Provide the (x, y) coordinate of the cell's center where the given text is located.  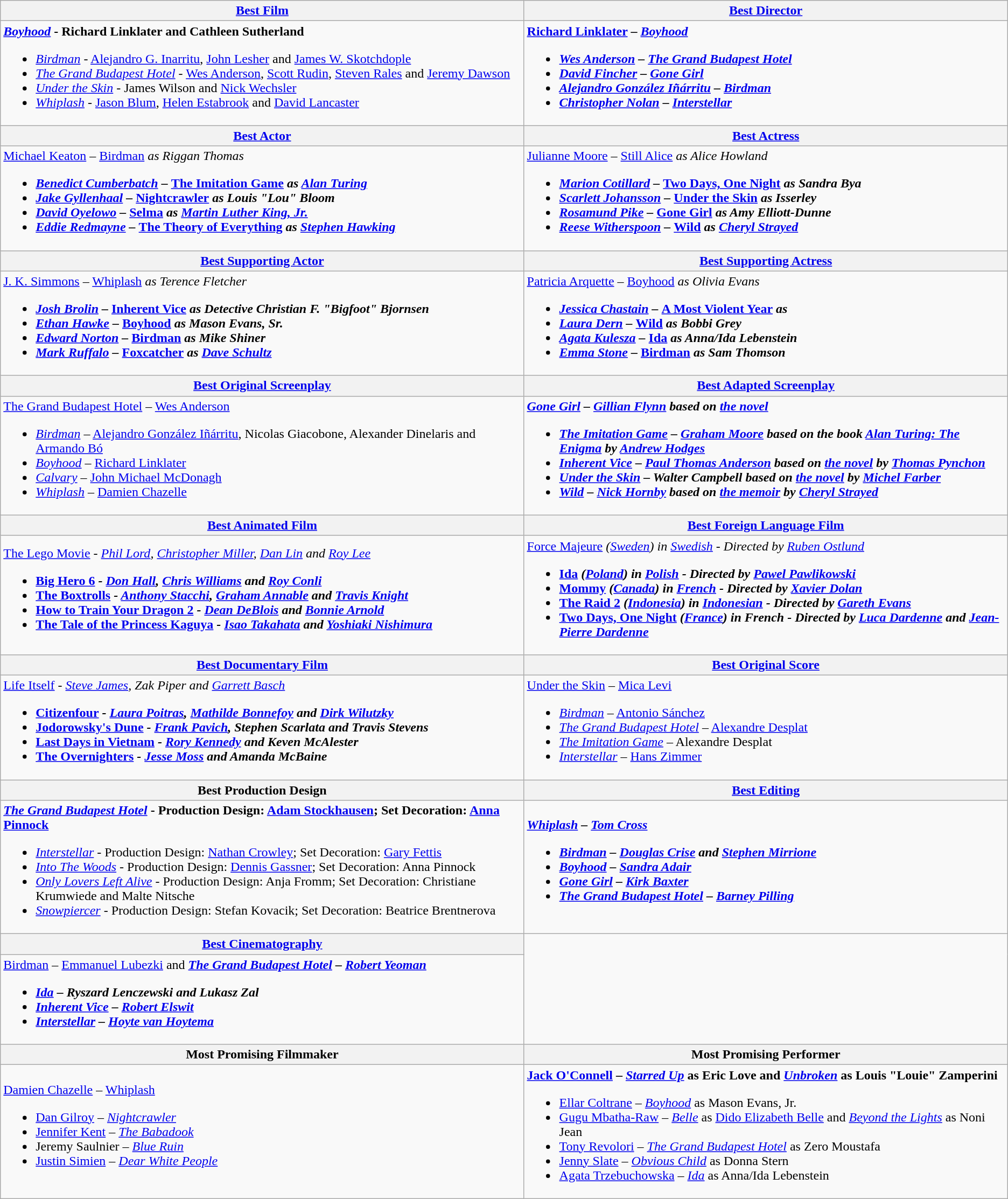
Best Supporting Actress (766, 261)
Best Editing (766, 790)
Best Supporting Actor (262, 261)
Best Production Design (262, 790)
Damien Chazelle – WhiplashDan Gilroy – NightcrawlerJennifer Kent – The BabadookJeremy Saulnier – Blue RuinJustin Simien – Dear White People (262, 1132)
Most Promising Filmmaker (262, 1055)
Best Adapted Screenplay (766, 386)
Best Original Score (766, 665)
Best Original Screenplay (262, 386)
Best Film (262, 11)
Best Actor (262, 136)
Most Promising Performer (766, 1055)
Best Cinematography (262, 944)
Best Actress (766, 136)
Best Animated Film (262, 525)
Best Foreign Language Film (766, 525)
Best Documentary Film (262, 665)
Best Director (766, 11)
